Pinpoint the cell where the given text exists, returning its (X, Y) midpoint coordinate. 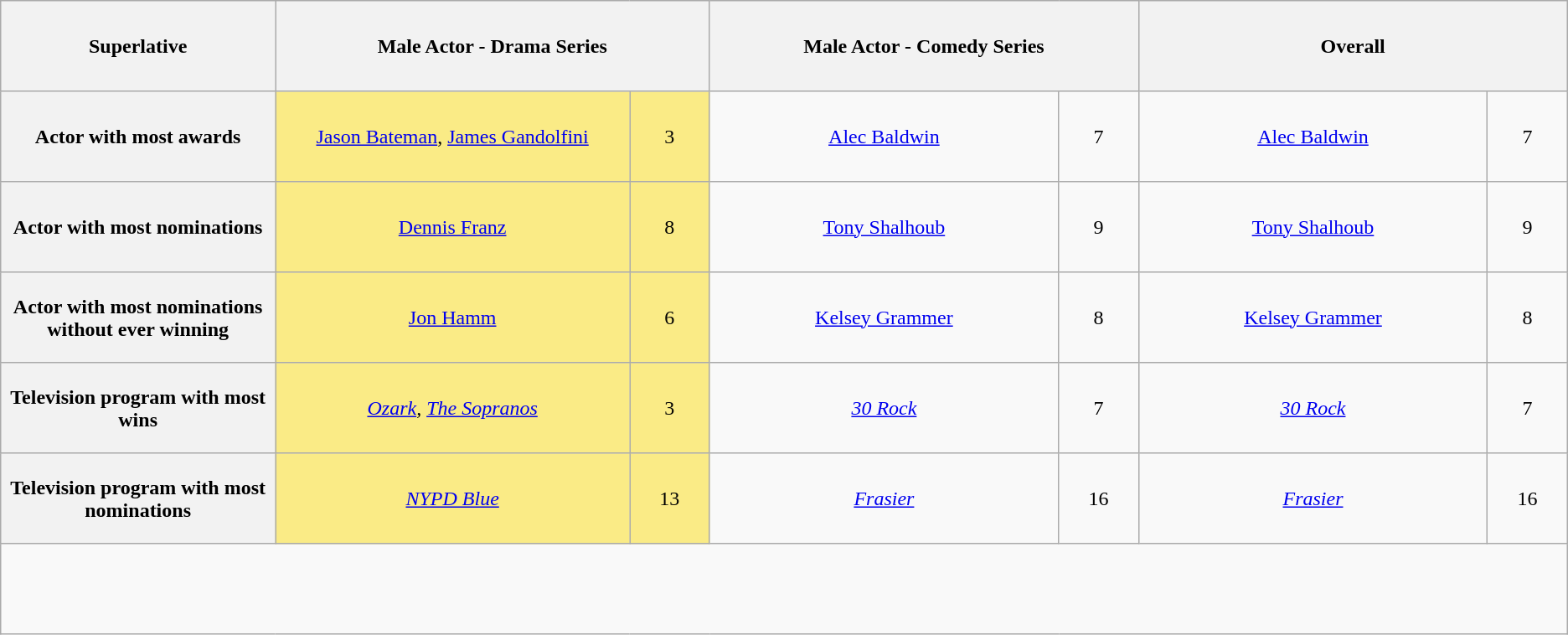
NYPD Blue (452, 498)
Actor with most awards (138, 137)
Jon Hamm (452, 317)
Superlative (138, 46)
13 (670, 498)
Dennis Franz (452, 227)
Male Actor - Comedy Series (924, 46)
Television program with most nominations (138, 498)
Actor with most nominations (138, 227)
Actor with most nominations without ever winning (138, 317)
Male Actor - Drama Series (493, 46)
Jason Bateman, James Gandolfini (452, 137)
Overall (1353, 46)
Ozark, The Sopranos (452, 408)
Television program with most wins (138, 408)
6 (670, 317)
